Return (x, y) of the center of cell containing provided text 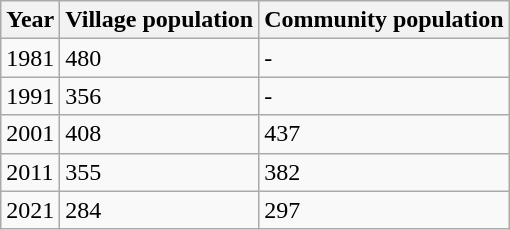
437 (384, 134)
355 (160, 172)
284 (160, 210)
356 (160, 96)
297 (384, 210)
2011 (30, 172)
2021 (30, 210)
480 (160, 58)
Year (30, 20)
408 (160, 134)
Village population (160, 20)
382 (384, 172)
Community population (384, 20)
1991 (30, 96)
2001 (30, 134)
1981 (30, 58)
